Identify which cell holds the provided text, then report its [x, y] central coordinate. 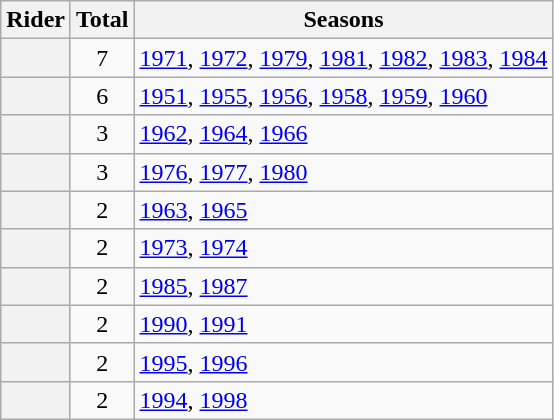
Rider [36, 20]
1985, 1987 [344, 286]
Seasons [344, 20]
7 [102, 58]
1990, 1991 [344, 324]
1951, 1955, 1956, 1958, 1959, 1960 [344, 96]
6 [102, 96]
1973, 1974 [344, 248]
1971, 1972, 1979, 1981, 1982, 1983, 1984 [344, 58]
1995, 1996 [344, 362]
1994, 1998 [344, 400]
1962, 1964, 1966 [344, 134]
1963, 1965 [344, 210]
1976, 1977, 1980 [344, 172]
Total [102, 20]
